From the cell containing the given text, extract its center point as [X, Y] coordinate. 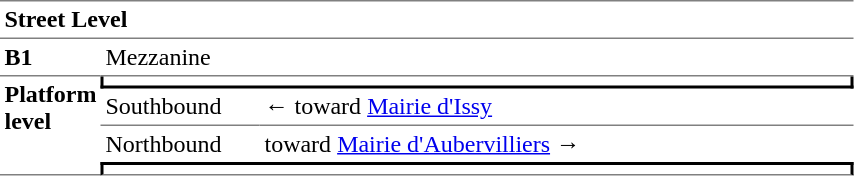
toward Mairie d'Aubervilliers → [557, 144]
Northbound [180, 144]
B1 [50, 58]
Street Level [427, 20]
← toward Mairie d'Issy [557, 107]
Platform level [50, 126]
Mezzanine [478, 58]
Southbound [180, 107]
